Identify which cell holds the provided text, then report its (x, y) central coordinate. 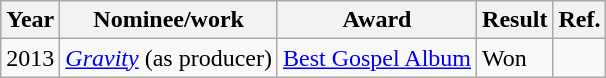
Best Gospel Album (376, 58)
Nominee/work (169, 20)
Year (30, 20)
Won (515, 58)
Award (376, 20)
Gravity (as producer) (169, 58)
Ref. (580, 20)
Result (515, 20)
2013 (30, 58)
